Output the [x, y] coordinate of the center of the cell containing the given text.  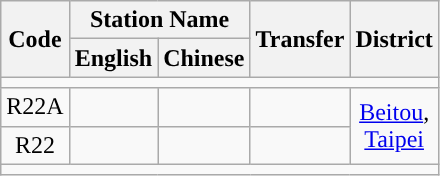
Chinese [204, 58]
R22A [35, 107]
Code [35, 39]
Station Name [160, 20]
Transfer [300, 39]
English [113, 58]
District [394, 39]
Beitou,Taipei [394, 126]
R22 [35, 145]
